From the cell containing the given text, extract its center point as [X, Y] coordinate. 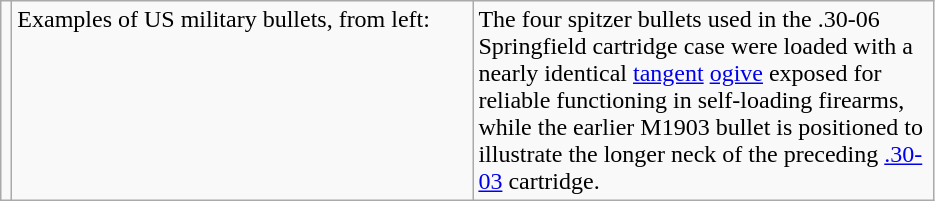
Examples of US military bullets, from left: [242, 101]
